Provide the (x, y) coordinate of the cell's center where the given text is located.  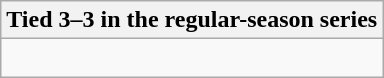
Tied 3–3 in the regular-season series (192, 20)
